Extract the [X, Y] coordinate from the center of the cell holding the provided text.  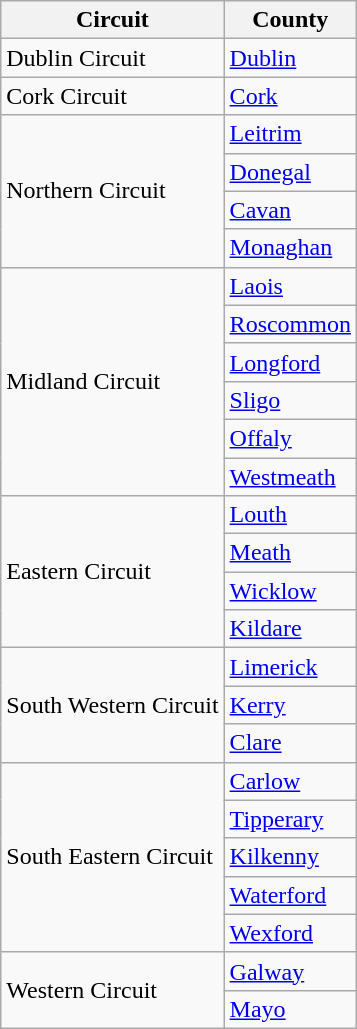
Mayo [290, 1009]
Circuit [112, 20]
Leitrim [290, 134]
Cavan [290, 210]
Monaghan [290, 248]
Dublin [290, 58]
Donegal [290, 172]
Offaly [290, 438]
Northern Circuit [112, 191]
Wicklow [290, 591]
Wexford [290, 933]
Kerry [290, 705]
Eastern Circuit [112, 572]
Louth [290, 515]
South Western Circuit [112, 705]
Clare [290, 743]
Kildare [290, 629]
Kilkenny [290, 857]
Cork [290, 96]
Roscommon [290, 324]
Carlow [290, 781]
County [290, 20]
Dublin Circuit [112, 58]
Waterford [290, 895]
South Eastern Circuit [112, 857]
Westmeath [290, 477]
Laois [290, 286]
Meath [290, 553]
Galway [290, 971]
Sligo [290, 400]
Tipperary [290, 819]
Longford [290, 362]
Cork Circuit [112, 96]
Western Circuit [112, 990]
Midland Circuit [112, 381]
Limerick [290, 667]
